Return [x, y] of the center of cell containing provided text 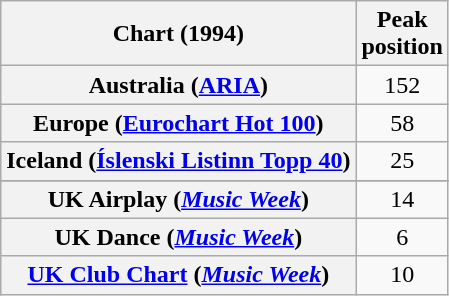
10 [402, 275]
Iceland (Íslenski Listinn Topp 40) [178, 161]
UK Dance (Music Week) [178, 237]
UK Club Chart (Music Week) [178, 275]
Peakposition [402, 34]
Australia (ARIA) [178, 85]
152 [402, 85]
25 [402, 161]
UK Airplay (Music Week) [178, 199]
6 [402, 237]
58 [402, 123]
Chart (1994) [178, 34]
14 [402, 199]
Europe (Eurochart Hot 100) [178, 123]
